Scan for the cell matching the given text and deliver its [X, Y] coordinate at center. 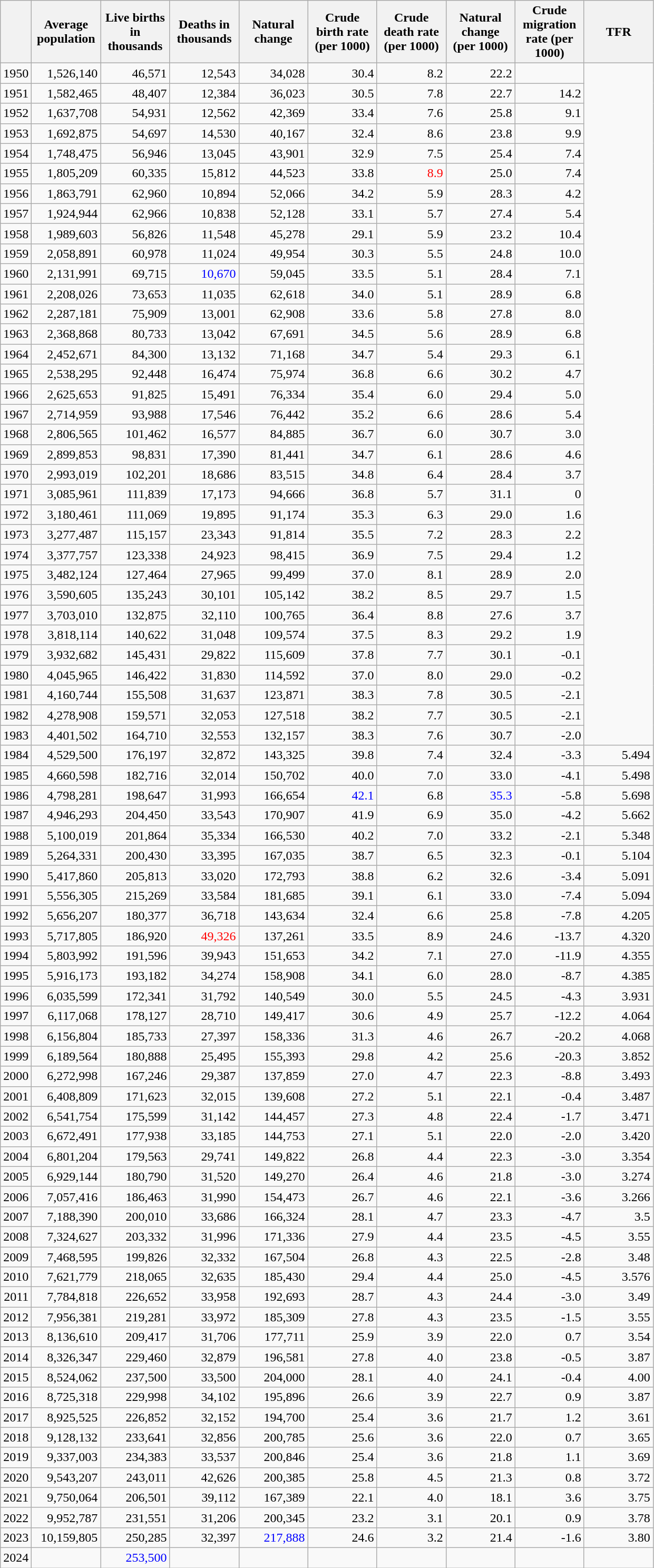
-1.6 [549, 1537]
1970 [16, 474]
6.2 [411, 875]
3.852 [619, 1056]
114,592 [273, 675]
20.1 [481, 1517]
2,368,868 [66, 334]
75,974 [273, 374]
-3.4 [549, 875]
11,024 [204, 254]
102,201 [135, 474]
31,142 [204, 1116]
7,188,390 [66, 1216]
1956 [16, 193]
32,635 [204, 1277]
25.7 [481, 1016]
1987 [16, 815]
1960 [16, 274]
2.2 [549, 534]
149,822 [273, 1156]
32,110 [204, 615]
54,697 [135, 133]
3.354 [619, 1156]
43,901 [273, 153]
19,895 [204, 514]
7,784,818 [66, 1297]
91,825 [135, 394]
21.4 [481, 1537]
32,872 [204, 755]
2024 [16, 1557]
56,946 [135, 153]
170,907 [273, 815]
33.2 [481, 835]
31,520 [204, 1176]
206,501 [135, 1497]
26.4 [343, 1176]
159,571 [135, 715]
27.2 [343, 1096]
237,500 [135, 1377]
10,838 [204, 213]
4.355 [619, 956]
-1.7 [549, 1116]
151,653 [273, 956]
229,998 [135, 1397]
115,157 [135, 534]
9.1 [549, 113]
32,879 [204, 1357]
2023 [16, 1537]
-0.5 [549, 1357]
6.9 [411, 815]
33,020 [204, 875]
30.4 [343, 73]
6,272,998 [66, 1076]
1979 [16, 655]
3,482,124 [66, 574]
1964 [16, 354]
1985 [16, 775]
1999 [16, 1056]
3,818,114 [66, 635]
1982 [16, 715]
62,966 [135, 213]
8.2 [411, 73]
18,686 [204, 474]
4.205 [619, 916]
1967 [16, 414]
1,863,791 [66, 193]
3.5 [619, 1216]
33,686 [204, 1216]
27.4 [481, 213]
158,908 [273, 976]
3.576 [619, 1277]
27.6 [481, 615]
-12.2 [549, 1016]
8.8 [411, 615]
Natural change (per 1000) [481, 32]
52,066 [273, 193]
18.1 [481, 1497]
1959 [16, 254]
42.1 [343, 795]
233,641 [135, 1437]
45,278 [273, 233]
9,128,132 [66, 1437]
146,422 [135, 675]
12,562 [204, 113]
13,042 [204, 334]
2,993,019 [66, 474]
49,326 [204, 936]
42,626 [204, 1477]
34.1 [343, 976]
37.8 [343, 655]
1952 [16, 113]
Natural change [273, 32]
24.8 [481, 254]
6,541,754 [66, 1116]
29,387 [204, 1076]
37.5 [343, 635]
31,990 [204, 1196]
33,537 [204, 1457]
5,916,173 [66, 976]
1950 [16, 73]
35.2 [343, 414]
7,057,416 [66, 1196]
5.498 [619, 775]
204,000 [273, 1377]
177,938 [135, 1136]
3.69 [619, 1457]
192,693 [273, 1297]
Deaths in thousands [204, 32]
234,383 [135, 1457]
33.4 [343, 113]
1,748,475 [66, 153]
41.9 [343, 815]
Crude death rate (per 1000) [411, 32]
39,943 [204, 956]
35,334 [204, 835]
31,792 [204, 996]
3,180,461 [66, 514]
4.00 [619, 1377]
81,441 [273, 454]
186,920 [135, 936]
15,812 [204, 173]
-0.2 [549, 675]
2004 [16, 1156]
36.9 [343, 554]
180,888 [135, 1056]
TFR [619, 32]
31,993 [204, 795]
38.8 [343, 875]
21.3 [481, 1477]
12,543 [204, 73]
231,551 [135, 1517]
229,460 [135, 1357]
80,733 [135, 334]
73,653 [135, 294]
2001 [16, 1096]
4.064 [619, 1016]
8.1 [411, 574]
171,623 [135, 1096]
56,826 [135, 233]
149,417 [273, 1016]
139,608 [273, 1096]
200,785 [273, 1437]
204,450 [135, 815]
84,885 [273, 434]
172,341 [135, 996]
62,618 [273, 294]
8.5 [411, 595]
2015 [16, 1377]
2019 [16, 1457]
1968 [16, 434]
10,670 [204, 274]
39,112 [204, 1497]
182,716 [135, 775]
2,287,181 [66, 314]
33,958 [204, 1297]
175,599 [135, 1116]
32,053 [204, 715]
34,028 [273, 73]
33.1 [343, 213]
10.0 [549, 254]
34,274 [204, 976]
2,208,026 [66, 294]
3.493 [619, 1076]
181,685 [273, 895]
29.1 [343, 233]
71,168 [273, 354]
3.471 [619, 1116]
1,989,603 [66, 233]
13,045 [204, 153]
27,965 [204, 574]
123,338 [135, 554]
21.7 [481, 1417]
8.3 [411, 635]
2010 [16, 1277]
42,369 [273, 113]
3,277,487 [66, 534]
205,813 [135, 875]
9.9 [549, 133]
253,500 [135, 1557]
39.8 [343, 755]
3,377,757 [66, 554]
34.5 [343, 334]
-13.7 [549, 936]
6,189,564 [66, 1056]
135,243 [135, 595]
167,035 [273, 855]
24.4 [481, 1297]
167,389 [273, 1497]
185,430 [273, 1277]
2005 [16, 1176]
60,978 [135, 254]
3.274 [619, 1176]
23,343 [204, 534]
3.1 [411, 1517]
4.9 [411, 1016]
30.1 [481, 655]
10.4 [549, 233]
3.72 [619, 1477]
-4.3 [549, 996]
3.49 [619, 1297]
226,852 [135, 1417]
1972 [16, 514]
200,385 [273, 1477]
2020 [16, 1477]
10,159,805 [66, 1537]
164,710 [135, 735]
39.1 [343, 895]
198,647 [135, 795]
101,462 [135, 434]
30.6 [343, 1016]
29.2 [481, 635]
2011 [16, 1297]
32,332 [204, 1257]
24,923 [204, 554]
26.6 [343, 1397]
4,278,908 [66, 715]
9,952,787 [66, 1517]
200,430 [135, 855]
176,197 [135, 755]
35.5 [343, 534]
3.78 [619, 1517]
4,401,502 [66, 735]
3.80 [619, 1537]
36,718 [204, 916]
1989 [16, 855]
144,457 [273, 1116]
5.104 [619, 855]
3.487 [619, 1096]
16,577 [204, 434]
2,538,295 [66, 374]
1996 [16, 996]
180,790 [135, 1176]
137,261 [273, 936]
1969 [16, 454]
5.8 [411, 314]
2007 [16, 1216]
6,035,599 [66, 996]
1.1 [549, 1457]
5,803,992 [66, 956]
3.65 [619, 1437]
3.420 [619, 1136]
3,590,605 [66, 595]
123,871 [273, 695]
1998 [16, 1036]
35.4 [343, 394]
36.4 [343, 615]
92,448 [135, 374]
8,925,525 [66, 1417]
1953 [16, 133]
185,309 [273, 1317]
215,269 [135, 895]
29,822 [204, 655]
4.385 [619, 976]
1962 [16, 314]
30.0 [343, 996]
32.3 [481, 855]
Crude birth rate (per 1000) [343, 32]
62,960 [135, 193]
4,660,598 [66, 775]
5.698 [619, 795]
127,518 [273, 715]
25,495 [204, 1056]
24.1 [481, 1377]
52,128 [273, 213]
6,117,068 [66, 1016]
1997 [16, 1016]
1,637,708 [66, 113]
1961 [16, 294]
1951 [16, 93]
1976 [16, 595]
-4.2 [549, 815]
2,806,565 [66, 434]
2017 [16, 1417]
5,656,207 [66, 916]
143,634 [273, 916]
13,132 [204, 354]
1,924,944 [66, 213]
2013 [16, 1337]
33,543 [204, 815]
60,335 [135, 173]
1965 [16, 374]
178,127 [135, 1016]
32,397 [204, 1537]
1986 [16, 795]
226,652 [135, 1297]
91,814 [273, 534]
3.48 [619, 1257]
12,384 [204, 93]
-4.7 [549, 1216]
-3.6 [549, 1196]
33.6 [343, 314]
4,529,500 [66, 755]
3.61 [619, 1417]
30.3 [343, 254]
34.0 [343, 294]
1984 [16, 755]
11,035 [204, 294]
25.9 [343, 1337]
3.931 [619, 996]
1978 [16, 635]
200,345 [273, 1517]
14.2 [549, 93]
-20.3 [549, 1056]
100,765 [273, 615]
46,571 [135, 73]
30,101 [204, 595]
29.3 [481, 354]
166,530 [273, 835]
17,546 [204, 414]
4.8 [411, 1116]
33,185 [204, 1136]
137,859 [273, 1076]
194,700 [273, 1417]
15,491 [204, 394]
132,157 [273, 735]
31.3 [343, 1036]
38.7 [343, 855]
1958 [16, 233]
-5.8 [549, 795]
250,285 [135, 1537]
150,702 [273, 775]
1957 [16, 213]
1,526,140 [66, 73]
28.7 [343, 1297]
155,508 [135, 695]
-4.1 [549, 775]
3,703,010 [66, 615]
31,706 [204, 1337]
17,173 [204, 494]
2,452,671 [66, 354]
32,015 [204, 1096]
2016 [16, 1397]
40.2 [343, 835]
13,001 [204, 314]
83,515 [273, 474]
4,045,965 [66, 675]
2014 [16, 1357]
1995 [16, 976]
1963 [16, 334]
195,896 [273, 1397]
9,337,003 [66, 1457]
1981 [16, 695]
2018 [16, 1437]
59,045 [273, 274]
4.068 [619, 1036]
4.320 [619, 936]
1966 [16, 394]
27.1 [343, 1136]
54,931 [135, 113]
115,609 [273, 655]
1983 [16, 735]
1971 [16, 494]
5,417,860 [66, 875]
2,899,853 [66, 454]
33,972 [204, 1317]
17,390 [204, 454]
2006 [16, 1196]
67,691 [273, 334]
203,332 [135, 1236]
2,625,653 [66, 394]
140,549 [273, 996]
9,543,207 [66, 1477]
6,801,204 [66, 1156]
2022 [16, 1517]
4,160,744 [66, 695]
167,246 [135, 1076]
7,324,627 [66, 1236]
-8.8 [549, 1076]
7,468,595 [66, 1257]
32,152 [204, 1417]
-3.3 [549, 755]
1994 [16, 956]
180,377 [135, 916]
75,909 [135, 314]
33,395 [204, 855]
-7.8 [549, 916]
111,069 [135, 514]
8,524,062 [66, 1377]
31,048 [204, 635]
3.266 [619, 1196]
2002 [16, 1116]
28,710 [204, 1016]
2003 [16, 1136]
31,830 [204, 675]
1988 [16, 835]
196,581 [273, 1357]
3,085,961 [66, 494]
32,014 [204, 775]
27,397 [204, 1036]
8,326,347 [66, 1357]
1,805,209 [66, 173]
93,988 [135, 414]
1955 [16, 173]
2.0 [549, 574]
16,474 [204, 374]
-1.5 [549, 1317]
3.0 [549, 434]
1980 [16, 675]
6.3 [411, 514]
29,741 [204, 1156]
2009 [16, 1257]
201,864 [135, 835]
6,672,491 [66, 1136]
1993 [16, 936]
35.0 [481, 815]
158,336 [273, 1036]
217,888 [273, 1537]
36.7 [343, 434]
200,846 [273, 1457]
27.3 [343, 1116]
32.9 [343, 153]
8.6 [411, 133]
193,182 [135, 976]
144,753 [273, 1136]
62,908 [273, 314]
-8.7 [549, 976]
1990 [16, 875]
Live births in thousands [135, 32]
185,733 [135, 1036]
31,206 [204, 1517]
-20.2 [549, 1036]
3.2 [411, 1537]
140,622 [135, 635]
91,174 [273, 514]
172,793 [273, 875]
2008 [16, 1236]
44,523 [273, 173]
132,875 [135, 615]
9,750,064 [66, 1497]
48,407 [135, 93]
27.9 [343, 1236]
3.75 [619, 1497]
32,553 [204, 735]
2,058,891 [66, 254]
69,715 [135, 274]
98,415 [273, 554]
1.5 [549, 595]
199,826 [135, 1257]
166,654 [273, 795]
4.5 [411, 1477]
167,504 [273, 1257]
1.6 [549, 514]
155,393 [273, 1056]
111,839 [135, 494]
177,711 [273, 1337]
32,856 [204, 1437]
23.3 [481, 1216]
33.8 [343, 173]
2021 [16, 1497]
243,011 [135, 1477]
5.6 [411, 334]
179,563 [135, 1156]
2000 [16, 1076]
1991 [16, 895]
11,548 [204, 233]
143,325 [273, 755]
1975 [16, 574]
5.494 [619, 755]
191,596 [135, 956]
5.0 [549, 394]
109,574 [273, 635]
1.9 [549, 635]
3.54 [619, 1337]
154,473 [273, 1196]
10,894 [204, 193]
31.1 [481, 494]
34.8 [343, 474]
Average population [66, 32]
49,954 [273, 254]
31,996 [204, 1236]
28.0 [481, 976]
1973 [16, 534]
40.0 [343, 775]
34,102 [204, 1397]
171,336 [273, 1236]
76,334 [273, 394]
1992 [16, 916]
4,798,281 [66, 795]
98,831 [135, 454]
7,956,381 [66, 1317]
99,499 [273, 574]
6.4 [411, 474]
7,621,779 [66, 1277]
22.2 [481, 73]
5,264,331 [66, 855]
36,023 [273, 93]
-2.8 [549, 1257]
166,324 [273, 1216]
33,584 [204, 895]
6,156,804 [66, 1036]
2,131,991 [66, 274]
29.7 [481, 595]
30.2 [481, 374]
7.2 [411, 534]
5.348 [619, 835]
200,010 [135, 1216]
6,929,144 [66, 1176]
2012 [16, 1317]
2,714,959 [66, 414]
1977 [16, 615]
0.8 [549, 1477]
0 [549, 494]
6,408,809 [66, 1096]
219,281 [135, 1317]
Crude migration rate (per 1000) [549, 32]
84,300 [135, 354]
149,270 [273, 1176]
1,692,875 [66, 133]
127,464 [135, 574]
5,556,305 [66, 895]
1954 [16, 153]
1974 [16, 554]
22.5 [481, 1257]
8,725,318 [66, 1397]
6.5 [411, 855]
145,431 [135, 655]
5,100,019 [66, 835]
8,136,610 [66, 1337]
14,530 [204, 133]
29.8 [343, 1056]
94,666 [273, 494]
5,717,805 [66, 936]
40,167 [273, 133]
5.094 [619, 895]
31,637 [204, 695]
-11.9 [549, 956]
4,946,293 [66, 815]
218,065 [135, 1277]
3,932,682 [66, 655]
1,582,465 [66, 93]
33,500 [204, 1377]
-7.4 [549, 895]
5.091 [619, 875]
24.5 [481, 996]
186,463 [135, 1196]
5.662 [619, 815]
32.6 [481, 875]
105,142 [273, 595]
76,442 [273, 414]
22.4 [481, 1116]
209,417 [135, 1337]
